Determine the [x, y] coordinate at the center of the cell enclosing the given text.  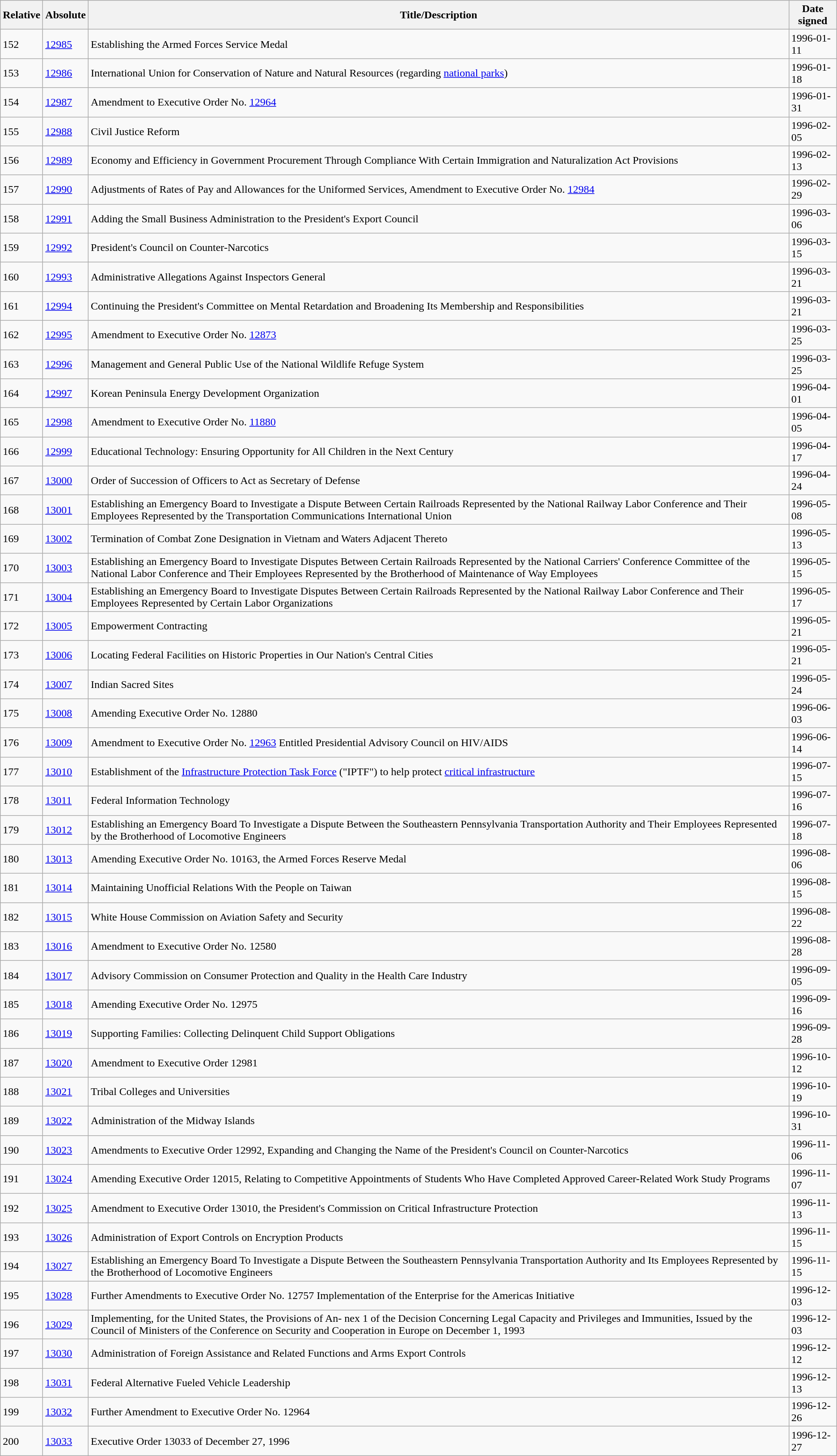
197 [21, 1354]
Tribal Colleges and Universities [439, 1091]
1996-06-14 [813, 743]
International Union for Conservation of Nature and Natural Resources (regarding national parks) [439, 73]
1996-04-05 [813, 422]
1996-01-11 [813, 44]
Executive Order 13033 of December 27, 1996 [439, 1441]
12985 [66, 44]
Administration of Export Controls on Encryption Products [439, 1237]
13004 [66, 597]
13015 [66, 917]
1996-04-17 [813, 452]
173 [21, 655]
Establishing the Armed Forces Service Medal [439, 44]
13003 [66, 568]
166 [21, 452]
12990 [66, 190]
Title/Description [439, 15]
13018 [66, 1005]
1996-08-15 [813, 888]
193 [21, 1237]
1996-04-24 [813, 480]
Termination of Combat Zone Designation in Vietnam and Waters Adjacent Thereto [439, 539]
13006 [66, 655]
13008 [66, 713]
195 [21, 1295]
13009 [66, 743]
12995 [66, 335]
200 [21, 1441]
1996-02-29 [813, 190]
192 [21, 1208]
12998 [66, 422]
191 [21, 1179]
13001 [66, 510]
1996-04-01 [813, 394]
Amendment to Executive Order No. 11880 [439, 422]
184 [21, 975]
Federal Alternative Fueled Vehicle Leadership [439, 1383]
1996-03-15 [813, 248]
187 [21, 1063]
Adding the Small Business Administration to the President's Export Council [439, 218]
188 [21, 1091]
13027 [66, 1266]
13028 [66, 1295]
Administration of Foreign Assistance and Related Functions and Arms Export Controls [439, 1354]
186 [21, 1033]
159 [21, 248]
1996-11-07 [813, 1179]
13033 [66, 1441]
Maintaining Unofficial Relations With the People on Taiwan [439, 888]
168 [21, 510]
1996-05-08 [813, 510]
172 [21, 626]
12999 [66, 452]
12996 [66, 364]
170 [21, 568]
Amendment to Executive Order No. 12873 [439, 335]
152 [21, 44]
Korean Peninsula Energy Development Organization [439, 394]
174 [21, 684]
12986 [66, 73]
1996-09-28 [813, 1033]
Date signed [813, 15]
13000 [66, 480]
Relative [21, 15]
1996-08-22 [813, 917]
176 [21, 743]
13011 [66, 801]
175 [21, 713]
Continuing the President's Committee on Mental Retardation and Broadening Its Membership and Responsibilities [439, 306]
13026 [66, 1237]
190 [21, 1150]
Amendment to Executive Order No. 12580 [439, 947]
Establishment of the Infrastructure Protection Task Force ("IPTF") to help protect critical infrastructure [439, 771]
13010 [66, 771]
12997 [66, 394]
Supporting Families: Collecting Delinquent Child Support Obligations [439, 1033]
13007 [66, 684]
Amending Executive Order No. 10163, the Armed Forces Reserve Medal [439, 859]
1996-11-06 [813, 1150]
1996-09-05 [813, 975]
169 [21, 539]
13005 [66, 626]
1996-01-31 [813, 102]
155 [21, 132]
13013 [66, 859]
164 [21, 394]
156 [21, 160]
1996-05-17 [813, 597]
Order of Succession of Officers to Act as Secretary of Defense [439, 480]
182 [21, 917]
1996-03-06 [813, 218]
12992 [66, 248]
1996-10-31 [813, 1121]
12989 [66, 160]
President's Council on Counter-Narcotics [439, 248]
1996-06-03 [813, 713]
White House Commission on Aviation Safety and Security [439, 917]
13017 [66, 975]
1996-12-27 [813, 1441]
13030 [66, 1354]
162 [21, 335]
1996-05-24 [813, 684]
Amendment to Executive Order 13010, the President's Commission on Critical Infrastructure Protection [439, 1208]
163 [21, 364]
13016 [66, 947]
13031 [66, 1383]
189 [21, 1121]
Amendment to Executive Order 12981 [439, 1063]
158 [21, 218]
Advisory Commission on Consumer Protection and Quality in the Health Care Industry [439, 975]
Amending Executive Order 12015, Relating to Competitive Appointments of Students Who Have Completed Approved Career-Related Work Study Programs [439, 1179]
154 [21, 102]
185 [21, 1005]
Federal Information Technology [439, 801]
161 [21, 306]
12994 [66, 306]
1996-08-28 [813, 947]
1996-05-13 [813, 539]
199 [21, 1412]
Administrative Allegations Against Inspectors General [439, 276]
13032 [66, 1412]
13020 [66, 1063]
1996-07-18 [813, 829]
12991 [66, 218]
183 [21, 947]
12993 [66, 276]
13002 [66, 539]
1996-01-18 [813, 73]
Economy and Efficiency in Government Procurement Through Compliance With Certain Immigration and Naturalization Act Provisions [439, 160]
1996-12-12 [813, 1354]
12987 [66, 102]
Absolute [66, 15]
157 [21, 190]
Educational Technology: Ensuring Opportunity for All Children in the Next Century [439, 452]
196 [21, 1325]
13021 [66, 1091]
Indian Sacred Sites [439, 684]
13023 [66, 1150]
Amendments to Executive Order 12992, Expanding and Changing the Name of the President's Council on Counter-Narcotics [439, 1150]
12988 [66, 132]
Amending Executive Order No. 12975 [439, 1005]
179 [21, 829]
Further Amendment to Executive Order No. 12964 [439, 1412]
13025 [66, 1208]
160 [21, 276]
165 [21, 422]
13012 [66, 829]
13029 [66, 1325]
Amendment to Executive Order No. 12964 [439, 102]
177 [21, 771]
1996-12-13 [813, 1383]
198 [21, 1383]
171 [21, 597]
Amending Executive Order No. 12880 [439, 713]
1996-05-15 [813, 568]
Adjustments of Rates of Pay and Allowances for the Uniformed Services, Amendment to Executive Order No. 12984 [439, 190]
167 [21, 480]
1996-02-05 [813, 132]
Amendment to Executive Order No. 12963 Entitled Presidential Advisory Council on HIV/AIDS [439, 743]
Management and General Public Use of the National Wildlife Refuge System [439, 364]
1996-10-19 [813, 1091]
1996-09-16 [813, 1005]
180 [21, 859]
1996-11-13 [813, 1208]
13024 [66, 1179]
Further Amendments to Executive Order No. 12757 Implementation of the Enterprise for the Americas Initiative [439, 1295]
1996-12-26 [813, 1412]
194 [21, 1266]
1996-02-13 [813, 160]
Locating Federal Facilities on Historic Properties in Our Nation's Central Cities [439, 655]
1996-07-16 [813, 801]
178 [21, 801]
Administration of the Midway Islands [439, 1121]
1996-10-12 [813, 1063]
13022 [66, 1121]
Civil Justice Reform [439, 132]
Empowerment Contracting [439, 626]
153 [21, 73]
13014 [66, 888]
1996-08-06 [813, 859]
13019 [66, 1033]
1996-07-15 [813, 771]
181 [21, 888]
